Locate the cell with the specified text and output its [x, y] center coordinate. 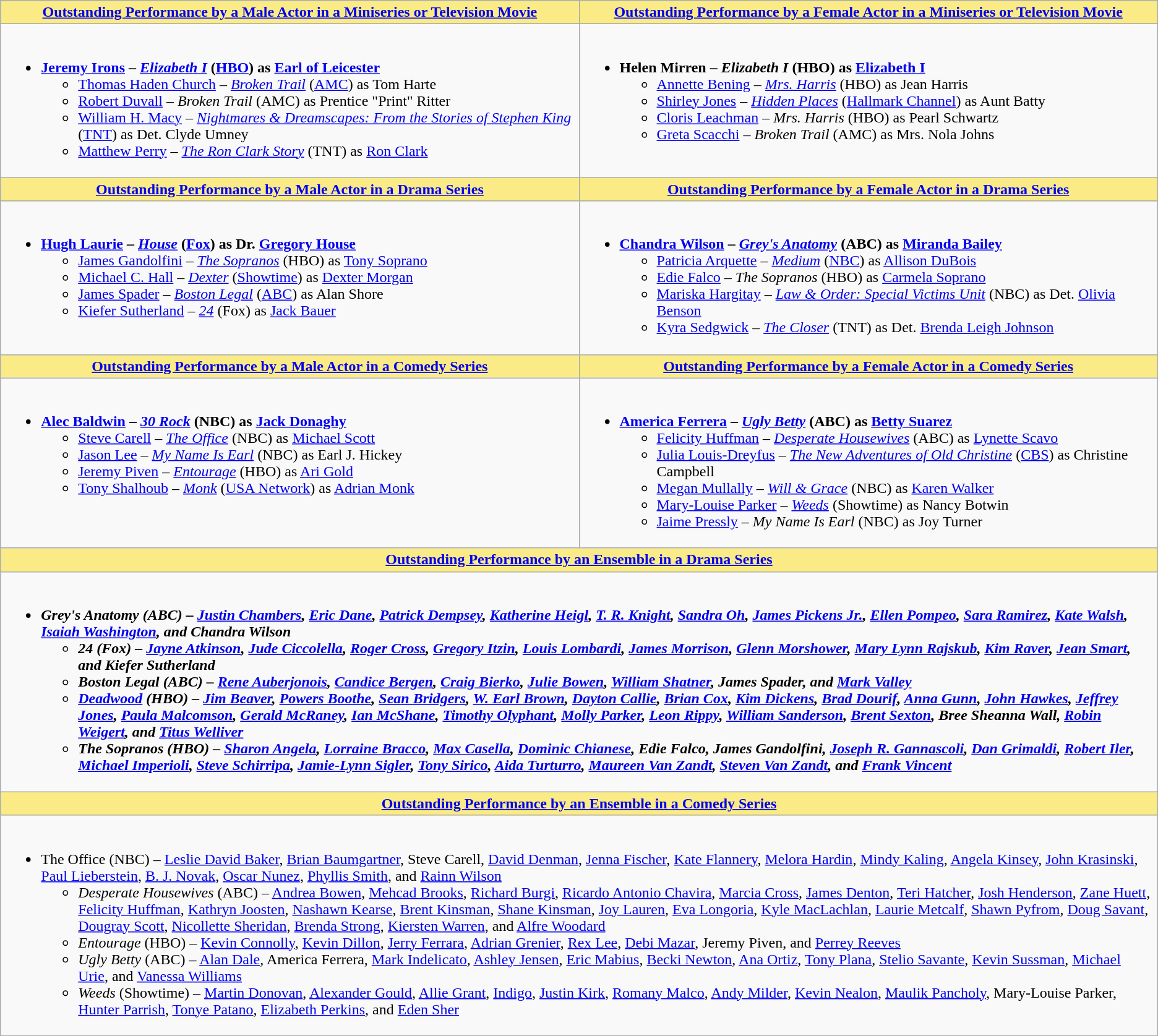
Outstanding Performance by a Male Actor in a Drama Series [289, 189]
Outstanding Performance by an Ensemble in a Drama Series [579, 560]
Outstanding Performance by an Ensemble in a Comedy Series [579, 803]
Outstanding Performance by a Male Actor in a Miniseries or Television Movie [289, 12]
Outstanding Performance by a Female Actor in a Miniseries or Television Movie [868, 12]
Outstanding Performance by a Male Actor in a Comedy Series [289, 366]
Outstanding Performance by a Female Actor in a Drama Series [868, 189]
Outstanding Performance by a Female Actor in a Comedy Series [868, 366]
